Provide the (X, Y) coordinate of the cell's center where the given text is located.  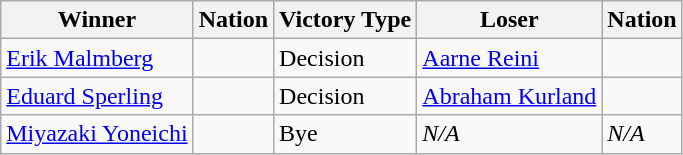
Winner (97, 20)
Bye (346, 134)
Aarne Reini (510, 58)
Victory Type (346, 20)
Eduard Sperling (97, 96)
Erik Malmberg (97, 58)
Loser (510, 20)
Miyazaki Yoneichi (97, 134)
Abraham Kurland (510, 96)
